Return the [x, y] coordinate for the center point of the cell that contains the specified text.  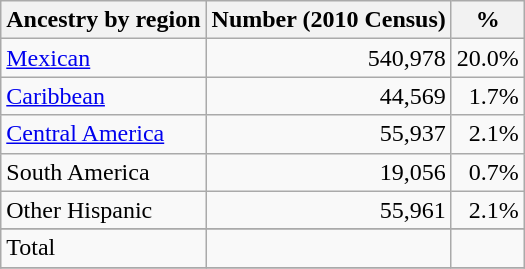
55,937 [328, 134]
Ancestry by region [104, 20]
44,569 [328, 96]
55,961 [328, 210]
19,056 [328, 172]
540,978 [328, 58]
Total [104, 248]
1.7% [488, 96]
South America [104, 172]
Caribbean [104, 96]
20.0% [488, 58]
% [488, 20]
0.7% [488, 172]
Central America [104, 134]
Mexican [104, 58]
Other Hispanic [104, 210]
Number (2010 Census) [328, 20]
